Capture the cell that displays the provided text and extract its [x, y] central coordinate. 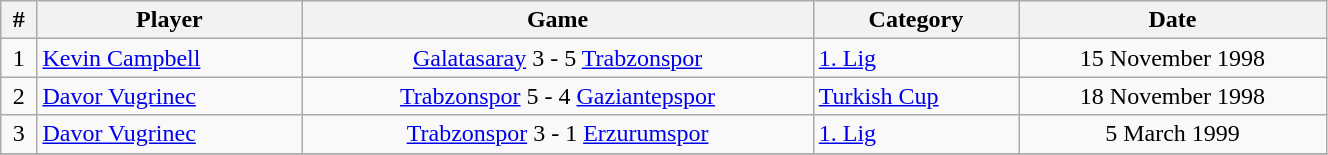
Category [916, 20]
Game [558, 20]
Date [1172, 20]
1 [19, 58]
Trabzonspor 3 - 1 Erzurumspor [558, 134]
2 [19, 96]
Galatasaray 3 - 5 Trabzonspor [558, 58]
Kevin Campbell [170, 58]
18 November 1998 [1172, 96]
5 March 1999 [1172, 134]
15 November 1998 [1172, 58]
3 [19, 134]
Trabzonspor 5 - 4 Gaziantepspor [558, 96]
Turkish Cup [916, 96]
Player [170, 20]
# [19, 20]
